Extract the (x, y) coordinate from the center of the cell holding the provided text.  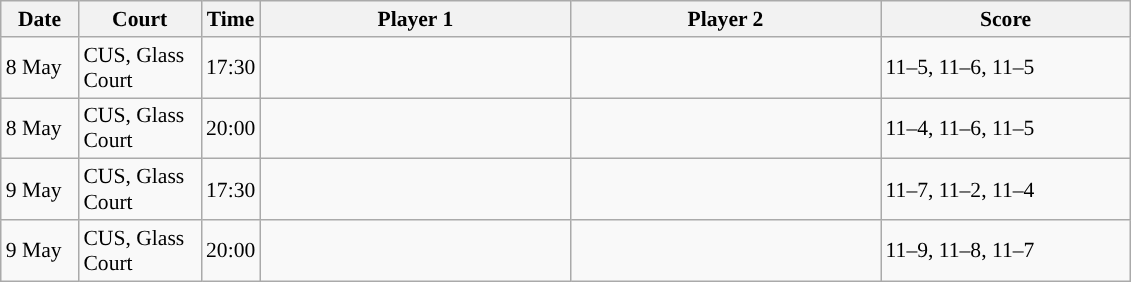
11–9, 11–8, 11–7 (1006, 250)
11–4, 11–6, 11–5 (1006, 128)
Player 2 (725, 19)
11–7, 11–2, 11–4 (1006, 190)
Date (40, 19)
Time (230, 19)
Player 1 (415, 19)
11–5, 11–6, 11–5 (1006, 68)
Score (1006, 19)
Court (140, 19)
